Return (X, Y) of the center of cell containing provided text 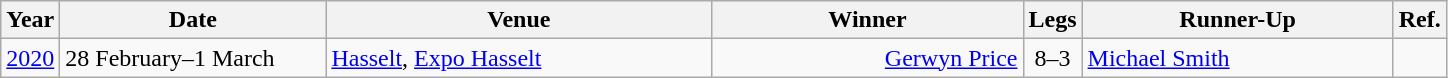
8–3 (1052, 58)
Gerwyn Price (868, 58)
Ref. (1420, 20)
Legs (1052, 20)
Hasselt, Expo Hasselt (519, 58)
Winner (868, 20)
Date (193, 20)
Venue (519, 20)
28 February–1 March (193, 58)
Michael Smith (1238, 58)
Runner-Up (1238, 20)
2020 (30, 58)
Year (30, 20)
